Scan for the cell matching the given text and deliver its (x, y) coordinate at center. 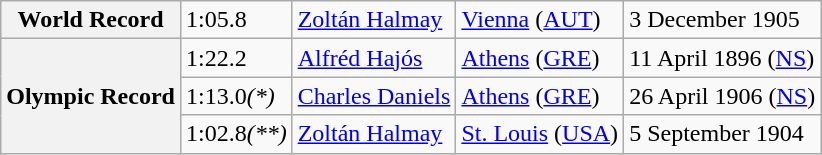
26 April 1906 (NS) (722, 96)
1:22.2 (236, 58)
1:13.0(*) (236, 96)
Alfréd Hajós (374, 58)
Vienna (AUT) (540, 20)
1:05.8 (236, 20)
St. Louis (USA) (540, 134)
World Record (91, 20)
Olympic Record (91, 96)
11 April 1896 (NS) (722, 58)
1:02.8(**) (236, 134)
Charles Daniels (374, 96)
3 December 1905 (722, 20)
5 September 1904 (722, 134)
